Determine the [X, Y] coordinate at the center of the cell enclosing the given text.  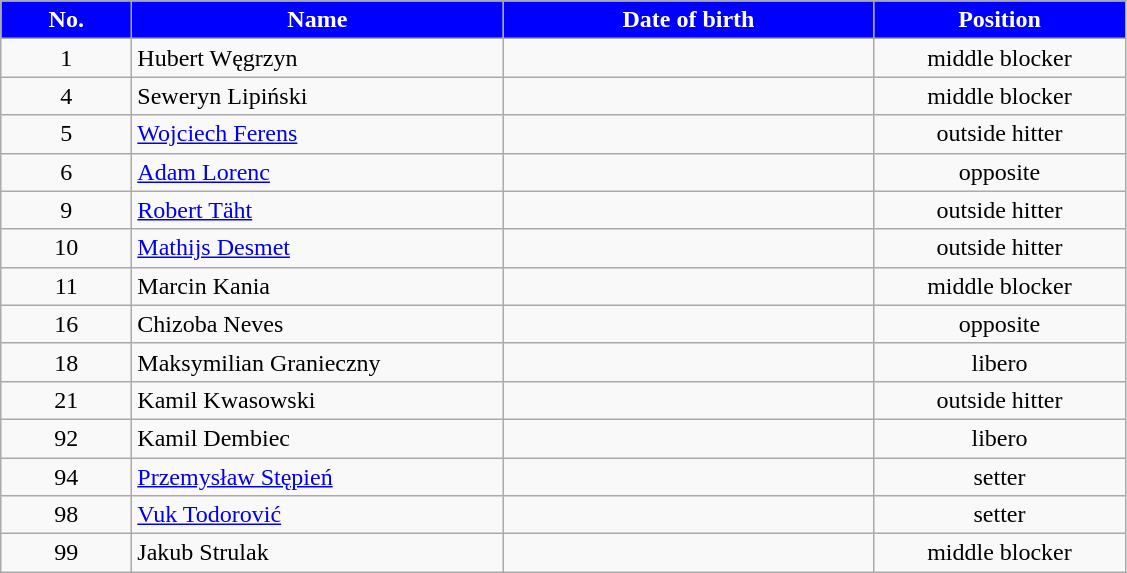
Position [1000, 20]
11 [66, 286]
Kamil Dembiec [318, 438]
Hubert Węgrzyn [318, 58]
4 [66, 96]
9 [66, 210]
Chizoba Neves [318, 324]
5 [66, 134]
Maksymilian Granieczny [318, 362]
Adam Lorenc [318, 172]
1 [66, 58]
94 [66, 477]
10 [66, 248]
6 [66, 172]
21 [66, 400]
Date of birth [688, 20]
Kamil Kwasowski [318, 400]
Wojciech Ferens [318, 134]
Jakub Strulak [318, 553]
18 [66, 362]
Name [318, 20]
98 [66, 515]
Przemysław Stępień [318, 477]
Vuk Todorović [318, 515]
99 [66, 553]
Robert Täht [318, 210]
Marcin Kania [318, 286]
16 [66, 324]
No. [66, 20]
Seweryn Lipiński [318, 96]
92 [66, 438]
Mathijs Desmet [318, 248]
